For the text-containing cell, return its midpoint in [x, y] coordinate format. 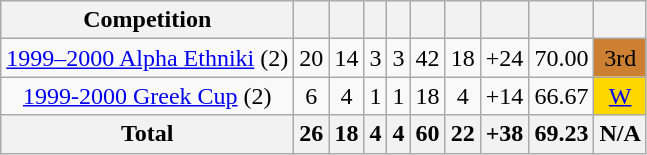
70.00 [562, 58]
26 [312, 134]
60 [428, 134]
6 [312, 96]
Total [148, 134]
66.67 [562, 96]
3rd [620, 58]
W [620, 96]
+24 [504, 58]
42 [428, 58]
20 [312, 58]
22 [462, 134]
Competition [148, 20]
14 [346, 58]
+14 [504, 96]
+38 [504, 134]
1999–2000 Alpha Ethniki (2) [148, 58]
1999-2000 Greek Cup (2) [148, 96]
N/A [620, 134]
69.23 [562, 134]
